Provide the [x, y] coordinate of the cell's center where the given text is located.  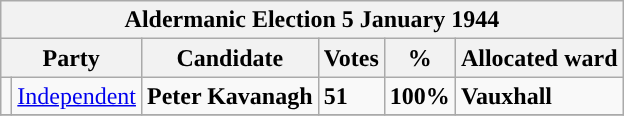
51 [351, 96]
Peter Kavanagh [230, 96]
Aldermanic Election 5 January 1944 [312, 20]
Vauxhall [539, 96]
100% [420, 96]
Candidate [230, 58]
Party [72, 58]
Allocated ward [539, 58]
Independent [77, 96]
% [420, 58]
Votes [351, 58]
